Return the [X, Y] coordinate for the center point of the cell that contains the specified text.  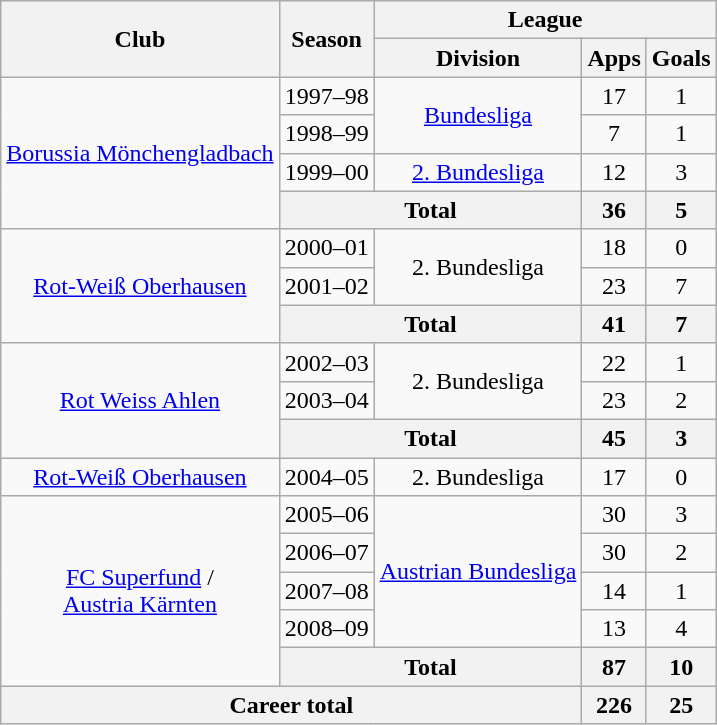
25 [681, 705]
2005–06 [326, 515]
14 [614, 591]
45 [614, 438]
226 [614, 705]
2002–03 [326, 362]
Bundesliga [478, 115]
1998–99 [326, 134]
2004–05 [326, 477]
Career total [292, 705]
League [545, 20]
4 [681, 629]
87 [614, 667]
41 [614, 324]
Division [478, 58]
2008–09 [326, 629]
2001–02 [326, 286]
13 [614, 629]
12 [614, 172]
Club [140, 39]
Rot Weiss Ahlen [140, 400]
36 [614, 210]
Goals [681, 58]
5 [681, 210]
2000–01 [326, 248]
1999–00 [326, 172]
Austrian Bundesliga [478, 572]
FC Superfund /Austria Kärnten [140, 591]
22 [614, 362]
18 [614, 248]
1997–98 [326, 96]
Season [326, 39]
2003–04 [326, 400]
Apps [614, 58]
Borussia Mönchengladbach [140, 153]
10 [681, 667]
2006–07 [326, 553]
2007–08 [326, 591]
